Extract the (x, y) coordinate from the center of the cell holding the provided text.  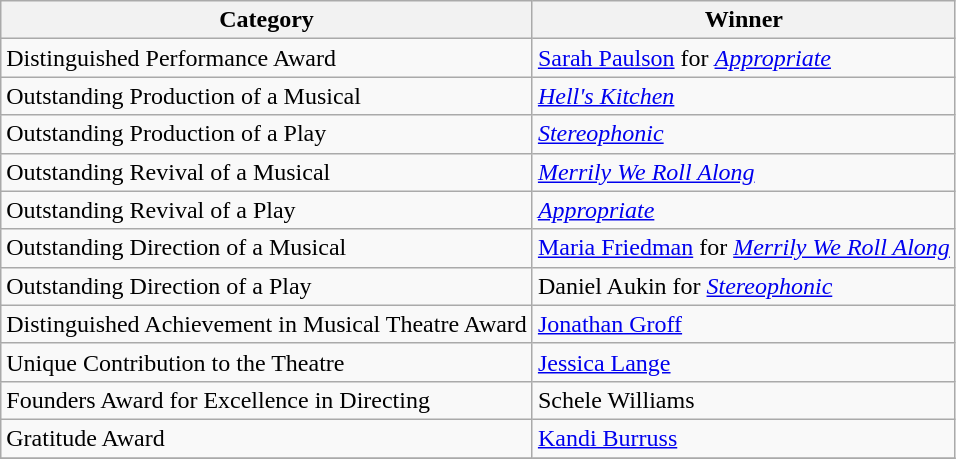
Category (267, 20)
Jonathan Groff (744, 324)
Outstanding Production of a Musical (267, 96)
Daniel Aukin for Stereophonic (744, 286)
Gratitude Award (267, 438)
Kandi Burruss (744, 438)
Appropriate (744, 210)
Unique Contribution to the Theatre (267, 362)
Sarah Paulson for Appropriate (744, 58)
Distinguished Achievement in Musical Theatre Award (267, 324)
Founders Award for Excellence in Directing (267, 400)
Merrily We Roll Along (744, 172)
Hell's Kitchen (744, 96)
Outstanding Direction of a Musical (267, 248)
Winner (744, 20)
Outstanding Production of a Play (267, 134)
Schele Williams (744, 400)
Outstanding Revival of a Play (267, 210)
Stereophonic (744, 134)
Jessica Lange (744, 362)
Outstanding Revival of a Musical (267, 172)
Maria Friedman for Merrily We Roll Along (744, 248)
Distinguished Performance Award (267, 58)
Outstanding Direction of a Play (267, 286)
